Scan for the cell matching the given text and deliver its (x, y) coordinate at center. 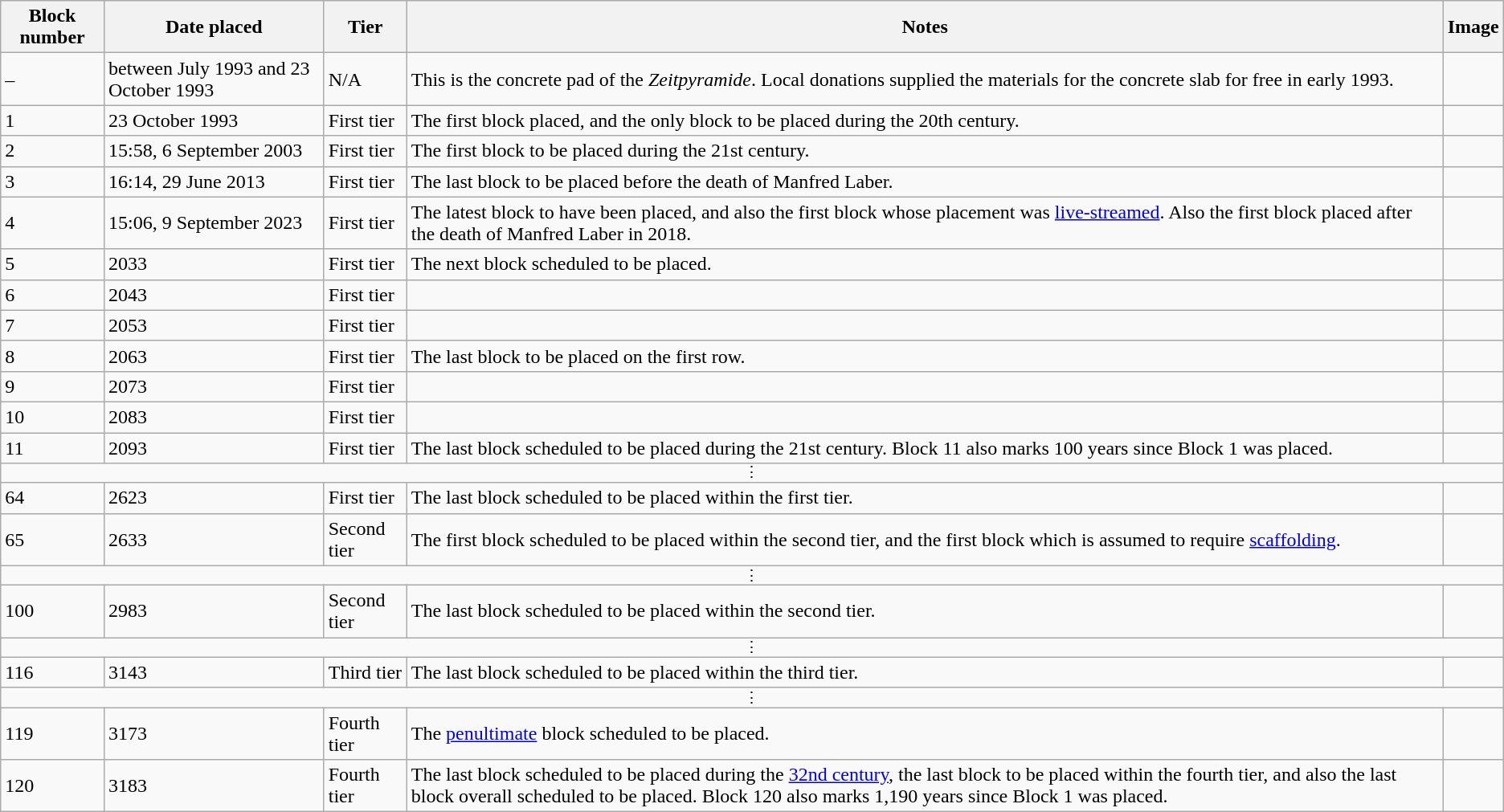
4 (53, 223)
23 October 1993 (214, 120)
The last block to be placed on the first row. (925, 356)
2983 (214, 612)
5 (53, 264)
The first block scheduled to be placed within the second tier, and the first block which is assumed to require scaffolding. (925, 540)
2033 (214, 264)
1 (53, 120)
2623 (214, 498)
Date placed (214, 27)
The last block scheduled to be placed within the second tier. (925, 612)
Tier (365, 27)
3173 (214, 734)
N/A (365, 79)
The last block scheduled to be placed within the first tier. (925, 498)
– (53, 79)
64 (53, 498)
8 (53, 356)
3 (53, 182)
Notes (925, 27)
between July 1993 and 23 October 1993 (214, 79)
The first block to be placed during the 21st century. (925, 151)
120 (53, 785)
2 (53, 151)
15:58, 6 September 2003 (214, 151)
6 (53, 295)
100 (53, 612)
2053 (214, 325)
3143 (214, 672)
This is the concrete pad of the Zeitpyramide. Local donations supplied the materials for the concrete slab for free in early 1993. (925, 79)
Image (1473, 27)
Block number (53, 27)
16:14, 29 June 2013 (214, 182)
2043 (214, 295)
65 (53, 540)
2633 (214, 540)
Third tier (365, 672)
119 (53, 734)
11 (53, 447)
2063 (214, 356)
7 (53, 325)
The last block scheduled to be placed during the 21st century. Block 11 also marks 100 years since Block 1 was placed. (925, 447)
The penultimate block scheduled to be placed. (925, 734)
3183 (214, 785)
116 (53, 672)
The first block placed, and the only block to be placed during the 20th century. (925, 120)
2083 (214, 417)
2073 (214, 386)
The last block to be placed before the death of Manfred Laber. (925, 182)
The last block scheduled to be placed within the third tier. (925, 672)
9 (53, 386)
The next block scheduled to be placed. (925, 264)
15:06, 9 September 2023 (214, 223)
2093 (214, 447)
10 (53, 417)
